Determine the (X, Y) coordinate at the center of the cell enclosing the given text.  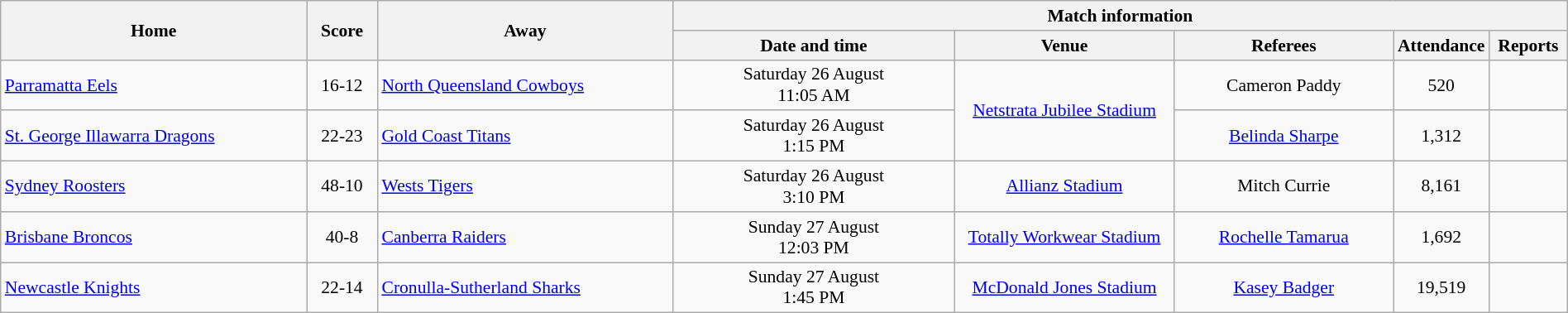
Saturday 26 August3:10 PM (814, 187)
Gold Coast Titans (524, 136)
Newcastle Knights (154, 288)
Venue (1064, 46)
Cronulla-Sutherland Sharks (524, 288)
520 (1441, 84)
Referees (1284, 46)
Sunday 27 August1:45 PM (814, 288)
16-12 (342, 84)
Cameron Paddy (1284, 84)
Score (342, 30)
Saturday 26 August1:15 PM (814, 136)
Saturday 26 August11:05 AM (814, 84)
Attendance (1441, 46)
North Queensland Cowboys (524, 84)
Totally Workwear Stadium (1064, 237)
Parramatta Eels (154, 84)
Mitch Currie (1284, 187)
19,519 (1441, 288)
Sunday 27 August12:03 PM (814, 237)
22-14 (342, 288)
St. George Illawarra Dragons (154, 136)
McDonald Jones Stadium (1064, 288)
Belinda Sharpe (1284, 136)
22-23 (342, 136)
Wests Tigers (524, 187)
Netstrata Jubilee Stadium (1064, 110)
Match information (1120, 16)
Away (524, 30)
Allianz Stadium (1064, 187)
1,312 (1441, 136)
Reports (1528, 46)
1,692 (1441, 237)
Kasey Badger (1284, 288)
Date and time (814, 46)
Rochelle Tamarua (1284, 237)
40-8 (342, 237)
48-10 (342, 187)
Sydney Roosters (154, 187)
Home (154, 30)
Brisbane Broncos (154, 237)
8,161 (1441, 187)
Canberra Raiders (524, 237)
